Output the [X, Y] coordinate of the center of the cell containing the given text.  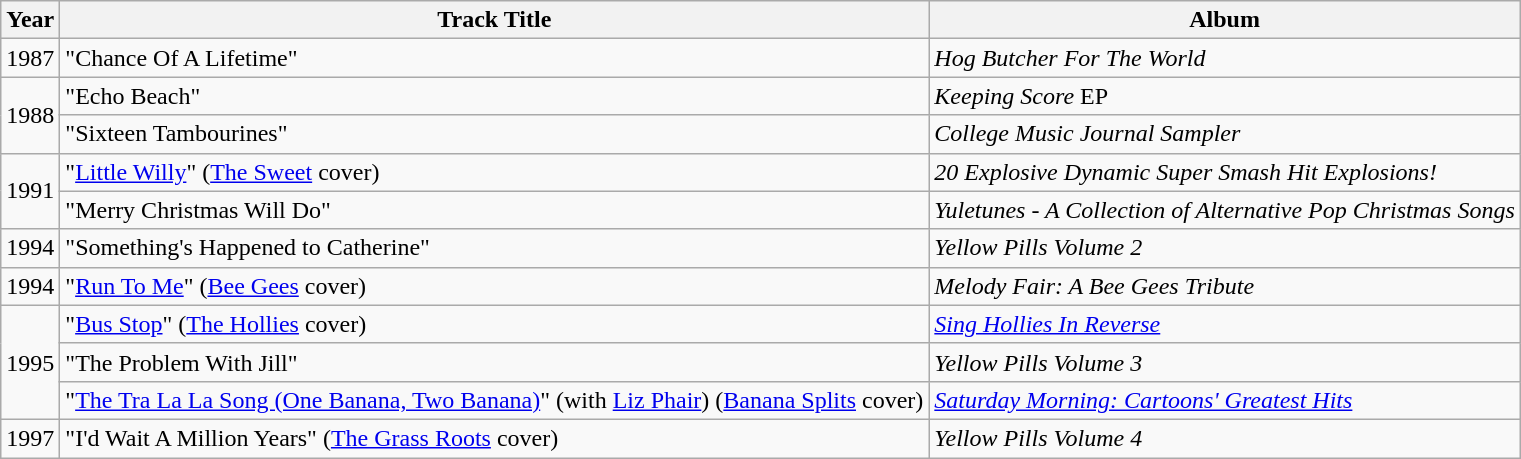
1991 [30, 191]
Melody Fair: A Bee Gees Tribute [1225, 286]
1988 [30, 115]
1995 [30, 362]
"I'd Wait A Million Years" (The Grass Roots cover) [494, 438]
"The Tra La La Song (One Banana, Two Banana)" (with Liz Phair) (Banana Splits cover) [494, 400]
"Echo Beach" [494, 96]
"Chance Of A Lifetime" [494, 58]
Album [1225, 20]
Sing Hollies In Reverse [1225, 324]
1987 [30, 58]
Track Title [494, 20]
Year [30, 20]
Yuletunes - A Collection of Alternative Pop Christmas Songs [1225, 210]
1997 [30, 438]
College Music Journal Sampler [1225, 134]
"Merry Christmas Will Do" [494, 210]
"The Problem With Jill" [494, 362]
Keeping Score EP [1225, 96]
"Sixteen Tambourines" [494, 134]
"Little Willy" (The Sweet cover) [494, 172]
Hog Butcher For The World [1225, 58]
"Run To Me" (Bee Gees cover) [494, 286]
Yellow Pills Volume 3 [1225, 362]
20 Explosive Dynamic Super Smash Hit Explosions! [1225, 172]
Yellow Pills Volume 2 [1225, 248]
Yellow Pills Volume 4 [1225, 438]
"Something's Happened to Catherine" [494, 248]
Saturday Morning: Cartoons' Greatest Hits [1225, 400]
"Bus Stop" (The Hollies cover) [494, 324]
